Output the [x, y] coordinate of the center of the cell containing the given text.  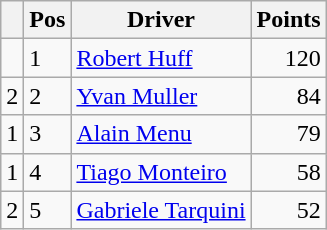
84 [288, 96]
79 [288, 134]
5 [48, 210]
Tiago Monteiro [161, 172]
3 [48, 134]
Pos [48, 20]
Points [288, 20]
Alain Menu [161, 134]
4 [48, 172]
58 [288, 172]
Robert Huff [161, 58]
120 [288, 58]
52 [288, 210]
Gabriele Tarquini [161, 210]
Driver [161, 20]
Yvan Muller [161, 96]
